From the cell containing the given text, extract its center point as [x, y] coordinate. 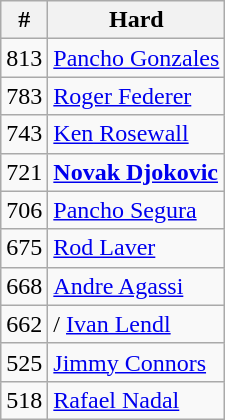
Roger Federer [136, 96]
Ken Rosewall [136, 134]
783 [24, 96]
# [24, 20]
Novak Djokovic [136, 172]
813 [24, 58]
Rod Laver [136, 248]
706 [24, 210]
675 [24, 248]
Pancho Segura [136, 210]
Pancho Gonzales [136, 58]
518 [24, 400]
Jimmy Connors [136, 362]
Andre Agassi [136, 286]
668 [24, 286]
Rafael Nadal [136, 400]
/ Ivan Lendl [136, 324]
743 [24, 134]
525 [24, 362]
662 [24, 324]
721 [24, 172]
Hard [136, 20]
